Search for the cell housing the specified text and yield its [X, Y] center coordinate. 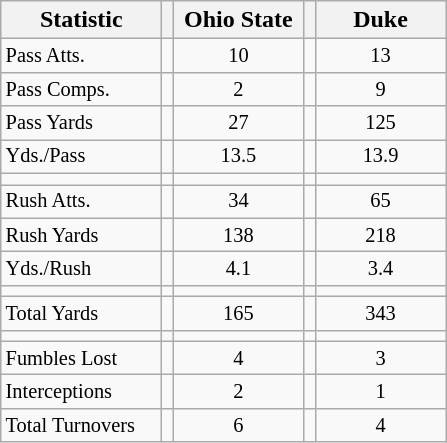
Pass Atts. [82, 56]
165 [238, 314]
Total Turnovers [82, 426]
9 [380, 89]
6 [238, 426]
3 [380, 358]
Fumbles Lost [82, 358]
10 [238, 56]
Yds./Pass [82, 157]
125 [380, 123]
Yds./Rush [82, 269]
Pass Comps. [82, 89]
138 [238, 235]
Statistic [82, 20]
Pass Yards [82, 123]
218 [380, 235]
Ohio State [238, 20]
34 [238, 201]
Interceptions [82, 392]
65 [380, 201]
Rush Atts. [82, 201]
Duke [380, 20]
13.5 [238, 157]
27 [238, 123]
3.4 [380, 269]
1 [380, 392]
13 [380, 56]
Total Yards [82, 314]
13.9 [380, 157]
4.1 [238, 269]
343 [380, 314]
Rush Yards [82, 235]
